Return the [x, y] coordinate for the center point of the cell that contains the specified text.  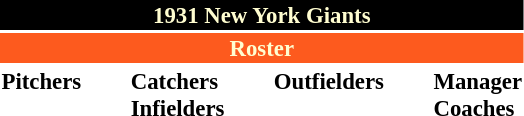
1931 New York Giants [262, 15]
Roster [262, 48]
